Search for the cell housing the specified text and yield its [X, Y] center coordinate. 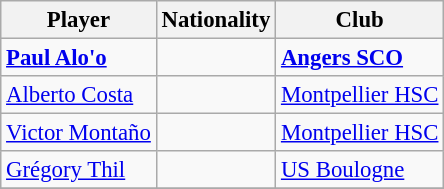
Player [78, 20]
Victor Montaño [78, 133]
Angers SCO [360, 58]
Alberto Costa [78, 95]
US Boulogne [360, 170]
Grégory Thil [78, 170]
Nationality [216, 20]
Paul Alo'o [78, 58]
Club [360, 20]
